Find where the given text appears and provide that cell's center as [x, y] coordinate. 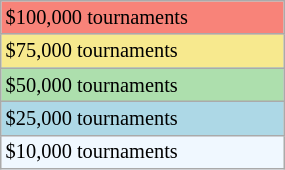
$10,000 tournaments [142, 152]
$25,000 tournaments [142, 118]
$75,000 tournaments [142, 51]
$50,000 tournaments [142, 85]
$100,000 tournaments [142, 17]
